Find where the given text appears and provide that cell's center as (x, y) coordinate. 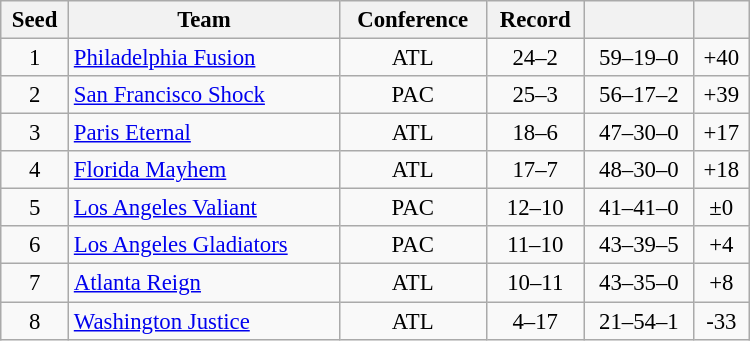
8 (35, 321)
59–19–0 (638, 58)
43–39–5 (638, 245)
Philadelphia Fusion (204, 58)
3 (35, 133)
Conference (412, 20)
Team (204, 20)
San Francisco Shock (204, 95)
Seed (35, 20)
10–11 (535, 283)
4 (35, 170)
Paris Eternal (204, 133)
48–30–0 (638, 170)
41–41–0 (638, 208)
24–2 (535, 58)
Florida Mayhem (204, 170)
+18 (721, 170)
Record (535, 20)
Los Angeles Valiant (204, 208)
5 (35, 208)
25–3 (535, 95)
18–6 (535, 133)
47–30–0 (638, 133)
21–54–1 (638, 321)
17–7 (535, 170)
7 (35, 283)
+4 (721, 245)
+40 (721, 58)
11–10 (535, 245)
Atlanta Reign (204, 283)
-33 (721, 321)
Los Angeles Gladiators (204, 245)
56–17–2 (638, 95)
Washington Justice (204, 321)
+39 (721, 95)
43–35–0 (638, 283)
6 (35, 245)
+8 (721, 283)
+17 (721, 133)
1 (35, 58)
2 (35, 95)
12–10 (535, 208)
±0 (721, 208)
4–17 (535, 321)
